From the cell containing the given text, extract its center point as [x, y] coordinate. 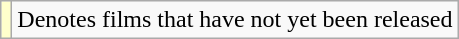
Denotes films that have not yet been released [235, 20]
